From the cell containing the given text, extract its center point as (X, Y) coordinate. 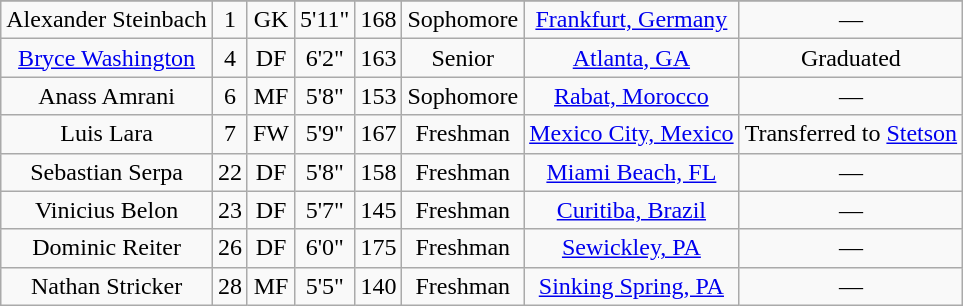
Miami Beach, FL (632, 172)
158 (378, 172)
Vinicius Belon (107, 210)
26 (230, 248)
22 (230, 172)
6'2" (325, 58)
5'7" (325, 210)
Alexander Steinbach (107, 20)
Sebastian Serpa (107, 172)
4 (230, 58)
Bryce Washington (107, 58)
23 (230, 210)
168 (378, 20)
Frankfurt, Germany (632, 20)
Anass Amrani (107, 96)
145 (378, 210)
Rabat, Morocco (632, 96)
Dominic Reiter (107, 248)
1 (230, 20)
GK (270, 20)
5'11" (325, 20)
6'0" (325, 248)
Luis Lara (107, 134)
140 (378, 286)
153 (378, 96)
Transferred to Stetson (851, 134)
Nathan Stricker (107, 286)
Senior (463, 58)
Curitiba, Brazil (632, 210)
Sinking Spring, PA (632, 286)
5'9" (325, 134)
175 (378, 248)
6 (230, 96)
28 (230, 286)
Sewickley, PA (632, 248)
Mexico City, Mexico (632, 134)
Atlanta, GA (632, 58)
167 (378, 134)
5'5" (325, 286)
163 (378, 58)
FW (270, 134)
7 (230, 134)
Graduated (851, 58)
